Output the [x, y] coordinate of the center of the cell containing the given text.  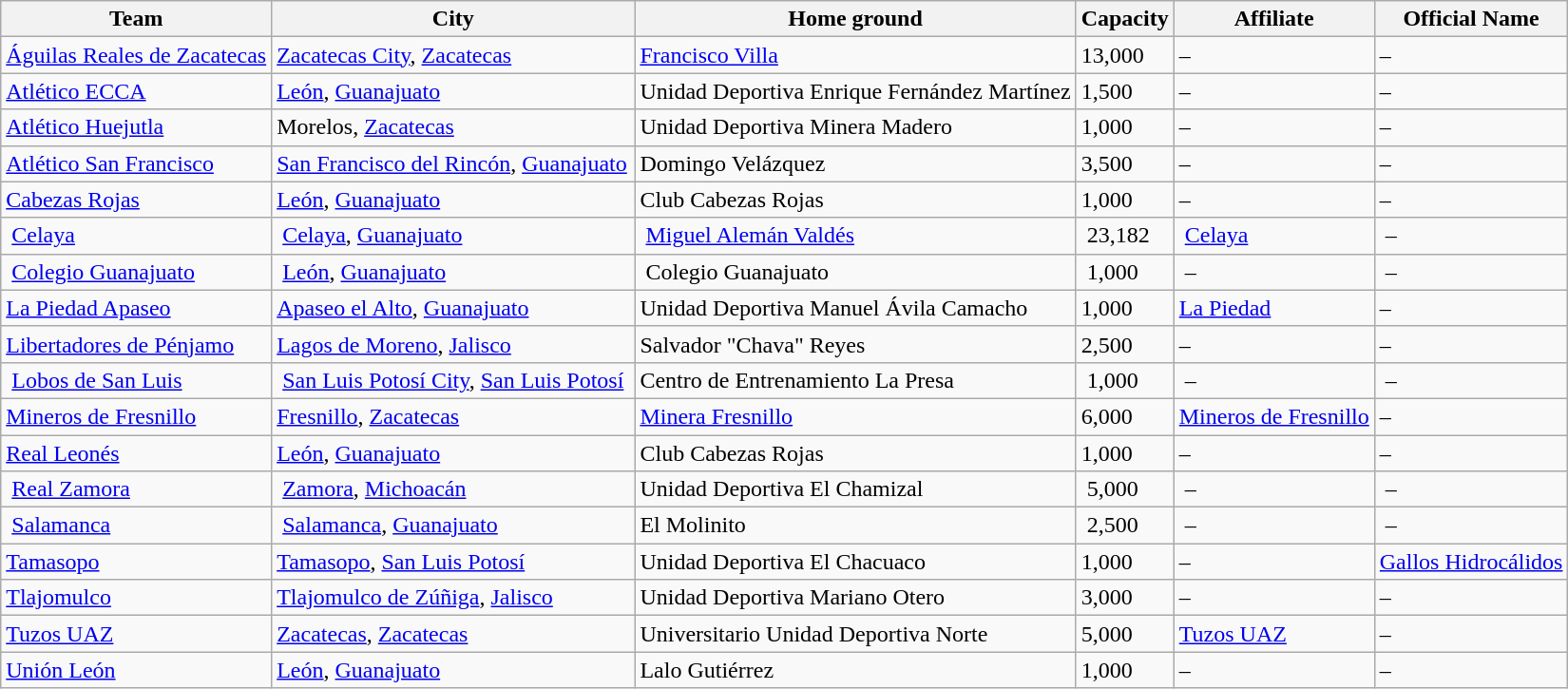
Minera Fresnillo [855, 416]
Home ground [855, 19]
Tlajomulco [137, 598]
Unidad Deportiva El Chamizal [855, 489]
Francisco Villa [855, 55]
City [453, 19]
Tamasopo [137, 562]
Zacatecas City, Zacatecas [453, 55]
1,500 [1125, 91]
El Molinito [855, 526]
La Piedad [1273, 308]
Libertadores de Pénjamo [137, 344]
Unidad Deportiva Enrique Fernández Martínez [855, 91]
Affiliate [1273, 19]
Unidad Deportiva Minera Madero [855, 127]
Zamora, Michoacán [453, 489]
Lobos de San Luis [137, 380]
Capacity [1125, 19]
6,000 [1125, 416]
Real Zamora [137, 489]
Unidad Deportiva Manuel Ávila Camacho [855, 308]
Unión León [137, 670]
Lalo Gutiérrez [855, 670]
Official Name [1471, 19]
Real Leonés [137, 453]
Tamasopo, San Luis Potosí [453, 562]
Zacatecas, Zacatecas [453, 634]
Gallos Hidrocálidos [1471, 562]
Unidad Deportiva El Chacuaco [855, 562]
San Francisco del Rincón, Guanajuato [453, 163]
13,000 [1125, 55]
Universitario Unidad Deportiva Norte [855, 634]
Unidad Deportiva Mariano Otero [855, 598]
3,000 [1125, 598]
Salamanca, Guanajuato [453, 526]
La Piedad Apaseo [137, 308]
Fresnillo, Zacatecas [453, 416]
Lagos de Moreno, Jalisco [453, 344]
Atlético Huejutla [137, 127]
Morelos, Zacatecas [453, 127]
San Luis Potosí City, San Luis Potosí [453, 380]
Centro de Entrenamiento La Presa [855, 380]
3,500 [1125, 163]
Miguel Alemán Valdés [855, 236]
Salvador "Chava" Reyes [855, 344]
Cabezas Rojas [137, 200]
Águilas Reales de Zacatecas [137, 55]
Domingo Velázquez [855, 163]
23,182 [1125, 236]
Atlético ECCA [137, 91]
Salamanca [137, 526]
Tlajomulco de Zúñiga, Jalisco [453, 598]
Celaya, Guanajuato [453, 236]
Apaseo el Alto, Guanajuato [453, 308]
Atlético San Francisco [137, 163]
Team [137, 19]
